For the text-containing cell, return its midpoint in [X, Y] coordinate format. 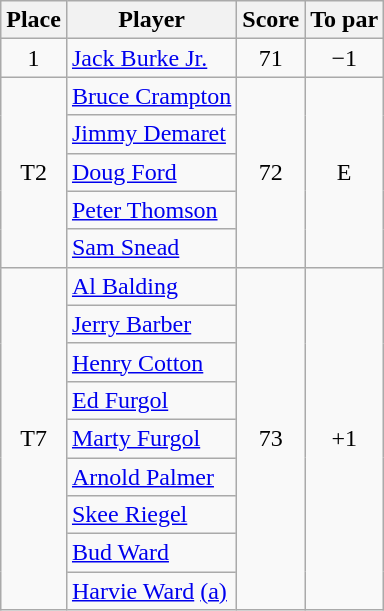
Ed Furgol [151, 400]
E [344, 172]
Doug Ford [151, 172]
Bruce Crampton [151, 96]
T7 [34, 438]
Sam Snead [151, 248]
Harvie Ward (a) [151, 591]
Arnold Palmer [151, 477]
Skee Riegel [151, 515]
1 [34, 58]
To par [344, 20]
+1 [344, 438]
71 [271, 58]
72 [271, 172]
Henry Cotton [151, 362]
Jerry Barber [151, 324]
T2 [34, 172]
Al Balding [151, 286]
Jack Burke Jr. [151, 58]
Player [151, 20]
Bud Ward [151, 553]
Score [271, 20]
Place [34, 20]
Peter Thomson [151, 210]
73 [271, 438]
Jimmy Demaret [151, 134]
−1 [344, 58]
Marty Furgol [151, 438]
